Return the (X, Y) coordinate for the center point of the cell that contains the specified text.  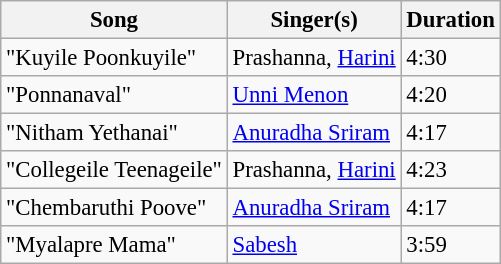
4:23 (450, 170)
"Collegeile Teenageile" (114, 170)
"Chembaruthi Poove" (114, 208)
Unni Menon (314, 95)
3:59 (450, 245)
4:30 (450, 58)
Singer(s) (314, 20)
"Myalapre Mama" (114, 245)
"Nitham Yethanai" (114, 133)
4:20 (450, 95)
Song (114, 20)
Sabesh (314, 245)
Duration (450, 20)
"Kuyile Poonkuyile" (114, 58)
"Ponnanaval" (114, 95)
